Extract the (x, y) coordinate from the center of the cell holding the provided text.  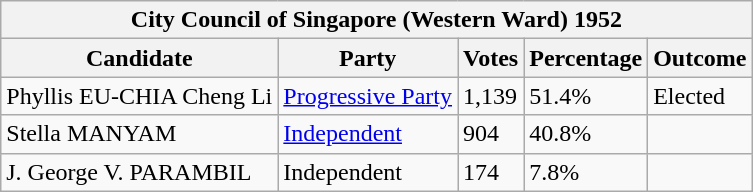
7.8% (586, 172)
Elected (700, 96)
1,139 (491, 96)
Votes (491, 58)
Outcome (700, 58)
904 (491, 134)
City Council of Singapore (Western Ward) 1952 (376, 20)
Candidate (140, 58)
Stella MANYAM (140, 134)
J. George V. PARAMBIL (140, 172)
Party (368, 58)
40.8% (586, 134)
174 (491, 172)
Phyllis EU-CHIA Cheng Li (140, 96)
51.4% (586, 96)
Percentage (586, 58)
Progressive Party (368, 96)
